Locate the cell with the specified text and output its (X, Y) center coordinate. 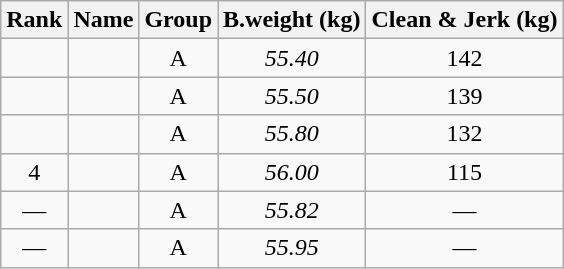
139 (464, 96)
Group (178, 20)
55.95 (292, 248)
115 (464, 172)
Name (104, 20)
Rank (34, 20)
132 (464, 134)
56.00 (292, 172)
55.50 (292, 96)
55.40 (292, 58)
142 (464, 58)
55.82 (292, 210)
B.weight (kg) (292, 20)
55.80 (292, 134)
4 (34, 172)
Clean & Jerk (kg) (464, 20)
